Locate the cell with the specified text and output its [x, y] center coordinate. 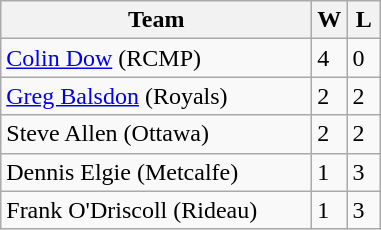
Dennis Elgie (Metcalfe) [156, 172]
Steve Allen (Ottawa) [156, 134]
Frank O'Driscoll (Rideau) [156, 210]
L [364, 20]
0 [364, 58]
Team [156, 20]
4 [330, 58]
Greg Balsdon (Royals) [156, 96]
Colin Dow (RCMP) [156, 58]
W [330, 20]
